Identify which cell holds the provided text, then report its (X, Y) central coordinate. 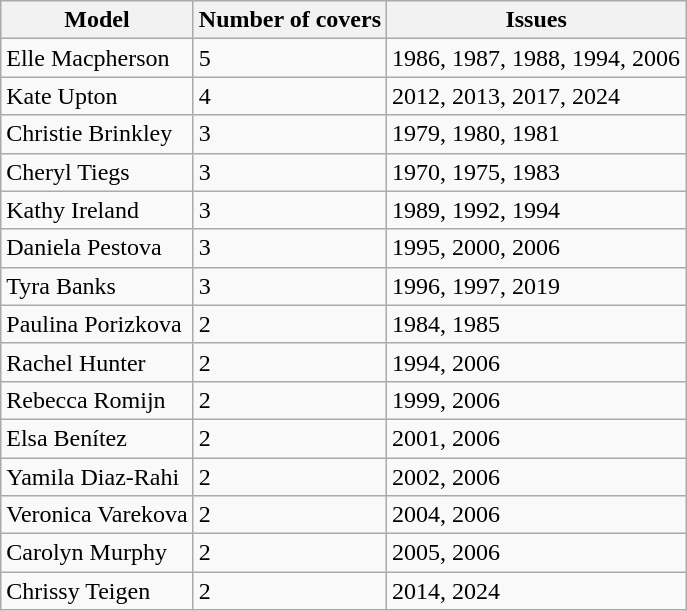
5 (290, 58)
2004, 2006 (536, 515)
Elsa Benítez (98, 438)
Model (98, 20)
Chrissy Teigen (98, 591)
2005, 2006 (536, 553)
2002, 2006 (536, 477)
1994, 2006 (536, 362)
1979, 1980, 1981 (536, 134)
1986, 1987, 1988, 1994, 2006 (536, 58)
Cheryl Tiegs (98, 172)
Paulina Porizkova (98, 324)
Daniela Pestova (98, 248)
Carolyn Murphy (98, 553)
Number of covers (290, 20)
Tyra Banks (98, 286)
Kathy Ireland (98, 210)
Veronica Varekova (98, 515)
1999, 2006 (536, 400)
2014, 2024 (536, 591)
4 (290, 96)
Elle Macpherson (98, 58)
Issues (536, 20)
1970, 1975, 1983 (536, 172)
2001, 2006 (536, 438)
Kate Upton (98, 96)
1989, 1992, 1994 (536, 210)
1984, 1985 (536, 324)
Christie Brinkley (98, 134)
Yamila Diaz-Rahi (98, 477)
Rebecca Romijn (98, 400)
1996, 1997, 2019 (536, 286)
Rachel Hunter (98, 362)
1995, 2000, 2006 (536, 248)
2012, 2013, 2017, 2024 (536, 96)
